Detect which cell encompasses the target text, then output its (x, y) center coordinate. 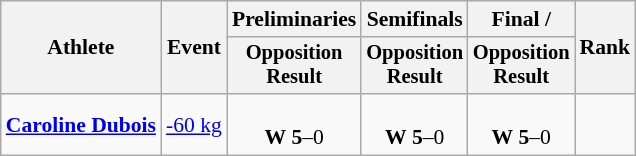
Preliminaries (294, 19)
-60 kg (194, 124)
Event (194, 48)
Rank (604, 48)
Caroline Dubois (81, 124)
Semifinals (414, 19)
Final / (522, 19)
Athlete (81, 48)
